Search for the cell housing the specified text and yield its (x, y) center coordinate. 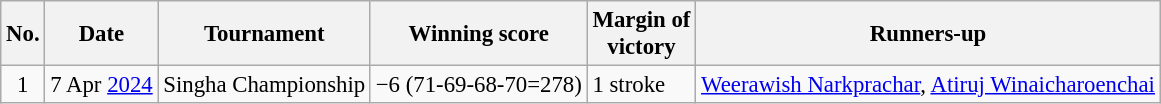
Weerawish Narkprachar, Atiruj Winaicharoenchai (928, 85)
−6 (71-69-68-70=278) (478, 85)
7 Apr 2024 (102, 85)
Winning score (478, 34)
1 (23, 85)
Runners-up (928, 34)
Margin ofvictory (642, 34)
Date (102, 34)
No. (23, 34)
1 stroke (642, 85)
Tournament (264, 34)
Singha Championship (264, 85)
